Search for the cell housing the specified text and yield its (x, y) center coordinate. 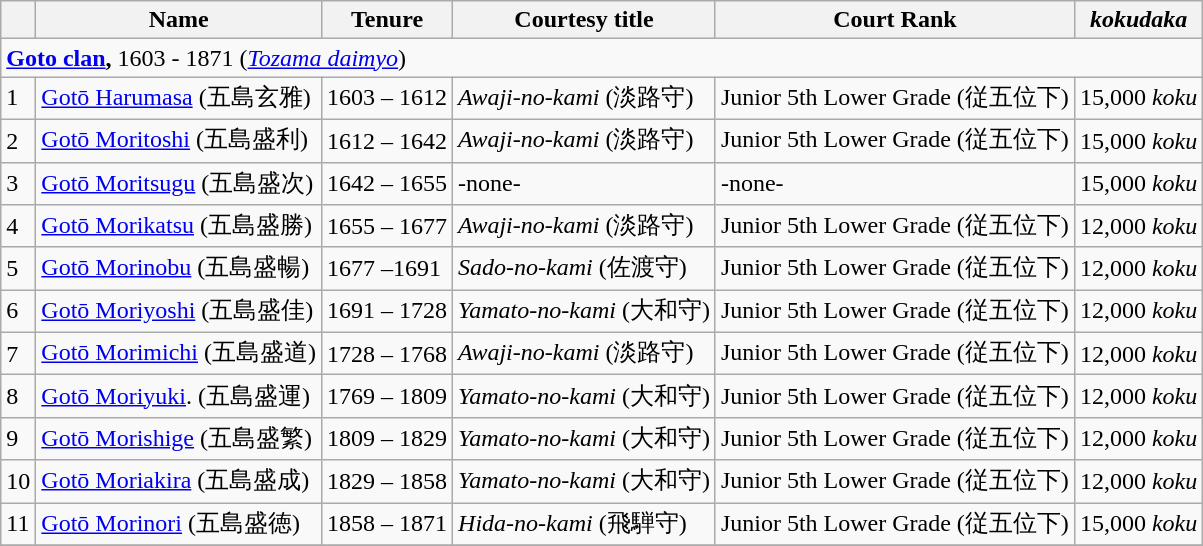
Gotō Moritoshi (五島盛利) (179, 140)
1612 – 1642 (388, 140)
Gotō Morinobu (五島盛暢) (179, 268)
11 (18, 524)
8 (18, 396)
1858 – 1871 (388, 524)
Gotō Morinori (五島盛徳) (179, 524)
3 (18, 184)
Gotō Harumasa (五島玄雅) (179, 98)
7 (18, 354)
1728 – 1768 (388, 354)
6 (18, 312)
1642 – 1655 (388, 184)
Tenure (388, 20)
Goto clan, 1603 - 1871 (Tozama daimyo) (602, 58)
Gotō Moriyuki. (五島盛運) (179, 396)
Gotō Moritsugu (五島盛次) (179, 184)
Gotō Morikatsu (五島盛勝) (179, 226)
1655 – 1677 (388, 226)
kokudaka (1138, 20)
Courtesy title (584, 20)
Gotō Morishige (五島盛繁) (179, 438)
Hida-no-kami (飛騨守) (584, 524)
1603 – 1612 (388, 98)
5 (18, 268)
Name (179, 20)
Gotō Moriyoshi (五島盛佳) (179, 312)
Gotō Moriakira (五島盛成) (179, 482)
1677 –1691 (388, 268)
1829 – 1858 (388, 482)
1809 – 1829 (388, 438)
Court Rank (894, 20)
2 (18, 140)
9 (18, 438)
1 (18, 98)
1769 – 1809 (388, 396)
4 (18, 226)
10 (18, 482)
Sado-no-kami (佐渡守) (584, 268)
1691 – 1728 (388, 312)
Gotō Morimichi (五島盛道) (179, 354)
